Return (x, y) of the center of cell containing provided text 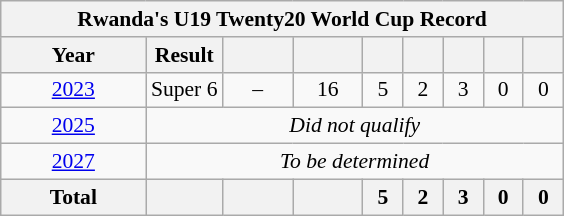
Result (184, 55)
Total (74, 197)
Rwanda's U19 Twenty20 World Cup Record (282, 19)
2023 (74, 90)
16 (328, 90)
2027 (74, 162)
Super 6 (184, 90)
Did not qualify (355, 126)
2025 (74, 126)
– (258, 90)
Year (74, 55)
To be determined (355, 162)
